Return the [X, Y] coordinate for the center point of the cell that contains the specified text.  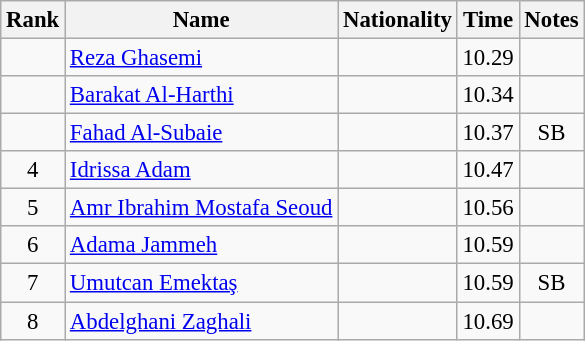
4 [33, 170]
10.56 [488, 208]
Rank [33, 20]
Amr Ibrahim Mostafa Seoud [202, 208]
10.29 [488, 58]
Umutcan Emektaş [202, 283]
Nationality [398, 20]
8 [33, 321]
Time [488, 20]
Reza Ghasemi [202, 58]
7 [33, 283]
Abdelghani Zaghali [202, 321]
Notes [552, 20]
Name [202, 20]
10.69 [488, 321]
10.34 [488, 95]
Fahad Al-Subaie [202, 133]
Idrissa Adam [202, 170]
6 [33, 245]
5 [33, 208]
Barakat Al-Harthi [202, 95]
Adama Jammeh [202, 245]
10.47 [488, 170]
10.37 [488, 133]
